Output the (X, Y) coordinate of the center of the cell containing the given text.  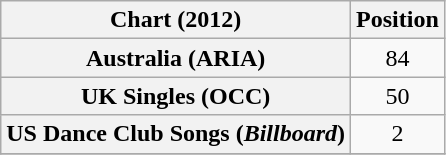
50 (398, 96)
Chart (2012) (176, 20)
2 (398, 134)
Position (398, 20)
Australia (ARIA) (176, 58)
US Dance Club Songs (Billboard) (176, 134)
UK Singles (OCC) (176, 96)
84 (398, 58)
